Capture the cell that displays the provided text and extract its (X, Y) central coordinate. 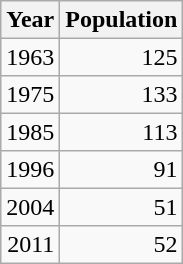
2004 (30, 206)
2011 (30, 244)
Year (30, 20)
52 (122, 244)
Population (122, 20)
1996 (30, 170)
1985 (30, 132)
125 (122, 56)
91 (122, 170)
51 (122, 206)
133 (122, 94)
1963 (30, 56)
113 (122, 132)
1975 (30, 94)
